Pinpoint the cell where the given text exists, returning its [X, Y] midpoint coordinate. 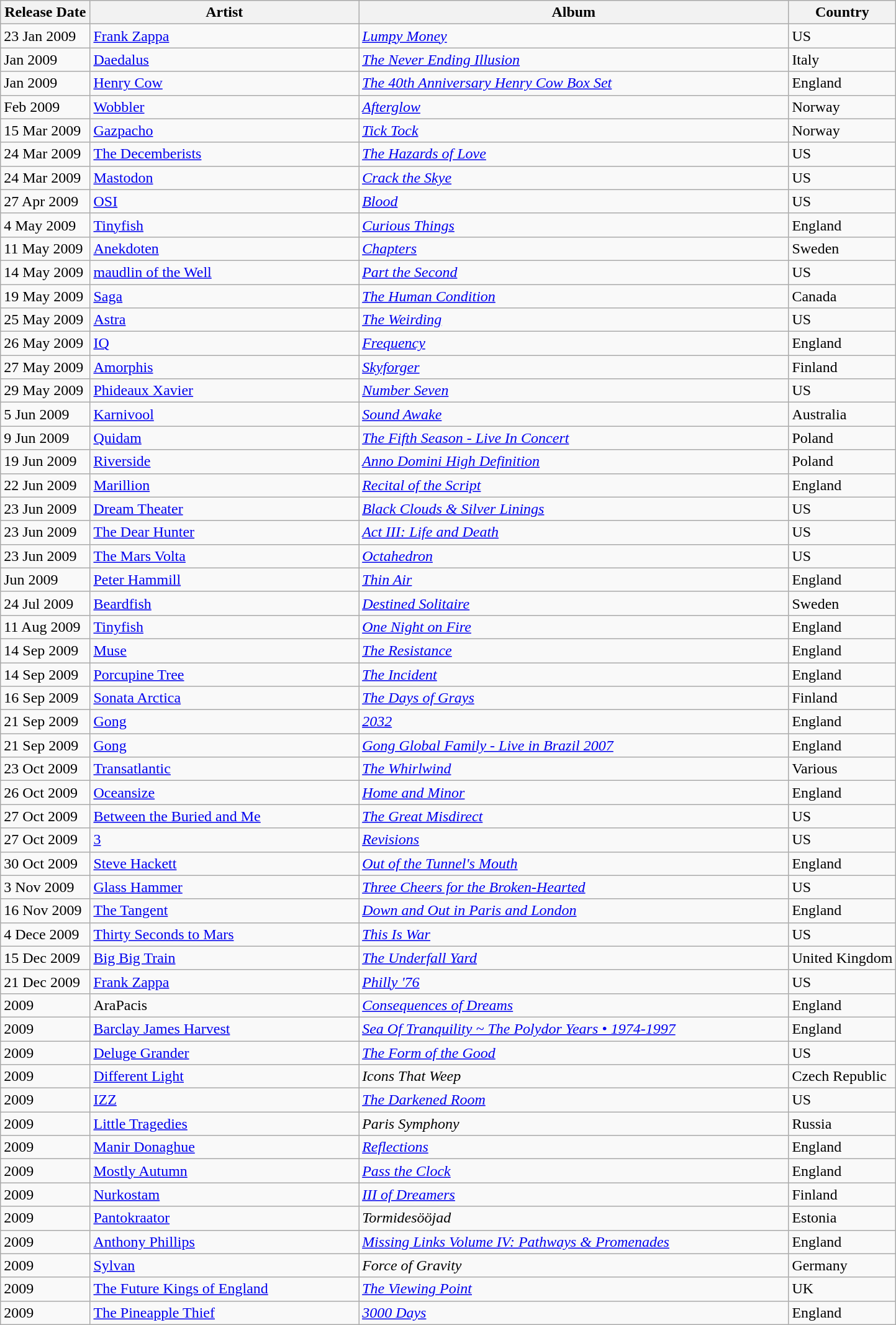
Sonata Arctica [225, 698]
Henry Cow [225, 83]
Czech Republic [842, 1077]
Peter Hammill [225, 580]
The Mars Volta [225, 556]
The Underfall Yard [574, 958]
Tick Tock [574, 130]
16 Nov 2009 [45, 911]
Different Light [225, 1077]
Estonia [842, 1218]
Russia [842, 1124]
Beardfish [225, 603]
Muse [225, 650]
30 Oct 2009 [45, 863]
Daedalus [225, 60]
Porcupine Tree [225, 674]
Sound Awake [574, 414]
The Darkened Room [574, 1100]
UK [842, 1289]
The Tangent [225, 911]
Chapters [574, 248]
Big Big Train [225, 958]
Amorphis [225, 367]
15 Mar 2009 [45, 130]
Italy [842, 60]
The Viewing Point [574, 1289]
Artist [225, 12]
Saga [225, 296]
Phideaux Xavier [225, 391]
Australia [842, 414]
Curious Things [574, 225]
27 Apr 2009 [45, 201]
Missing Links Volume IV: Pathways & Promenades [574, 1242]
Philly '76 [574, 981]
AraPacis [225, 1005]
Steve Hackett [225, 863]
Feb 2009 [45, 107]
Force of Gravity [574, 1265]
3 Nov 2009 [45, 887]
The Pineapple Thief [225, 1313]
Act III: Life and Death [574, 532]
23 Oct 2009 [45, 769]
Mostly Autumn [225, 1171]
IZZ [225, 1100]
Three Cheers for the Broken-Hearted [574, 887]
Deluge Grander [225, 1053]
Wobbler [225, 107]
3 [225, 840]
Barclay James Harvest [225, 1029]
15 Dec 2009 [45, 958]
maudlin of the Well [225, 272]
26 Oct 2009 [45, 793]
Home and Minor [574, 793]
16 Sep 2009 [45, 698]
The Days of Grays [574, 698]
22 Jun 2009 [45, 485]
Thirty Seconds to Mars [225, 934]
Frequency [574, 344]
The Resistance [574, 650]
11 Aug 2009 [45, 627]
The 40th Anniversary Henry Cow Box Set [574, 83]
Anno Domini High Definition [574, 462]
Dream Theater [225, 509]
25 May 2009 [45, 320]
Country [842, 12]
Octahedron [574, 556]
27 May 2009 [45, 367]
Revisions [574, 840]
Gong Global Family - Live in Brazil 2007 [574, 745]
21 Dec 2009 [45, 981]
11 May 2009 [45, 248]
IQ [225, 344]
The Weirding [574, 320]
The Dear Hunter [225, 532]
2032 [574, 722]
29 May 2009 [45, 391]
Release Date [45, 12]
Jun 2009 [45, 580]
24 Jul 2009 [45, 603]
3000 Days [574, 1313]
23 Jan 2009 [45, 36]
19 Jun 2009 [45, 462]
The Decemberists [225, 154]
26 May 2009 [45, 344]
The Great Misdirect [574, 816]
4 Dece 2009 [45, 934]
Sylvan [225, 1265]
9 Jun 2009 [45, 438]
Recital of the Script [574, 485]
Germany [842, 1265]
Paris Symphony [574, 1124]
The Fifth Season - Live In Concert [574, 438]
Destined Solitaire [574, 603]
Pantokraator [225, 1218]
Riverside [225, 462]
The Never Ending Illusion [574, 60]
Part the Second [574, 272]
Marillion [225, 485]
The Whirlwind [574, 769]
Tormidesööjad [574, 1218]
Afterglow [574, 107]
Little Tragedies [225, 1124]
Gazpacho [225, 130]
The Form of the Good [574, 1053]
One Night on Fire [574, 627]
14 May 2009 [45, 272]
The Future Kings of England [225, 1289]
The Human Condition [574, 296]
Pass the Clock [574, 1171]
Between the Buried and Me [225, 816]
Mastodon [225, 178]
Crack the Skye [574, 178]
Skyforger [574, 367]
Number Seven [574, 391]
Nurkostam [225, 1195]
The Incident [574, 674]
Down and Out in Paris and London [574, 911]
Anthony Phillips [225, 1242]
This Is War [574, 934]
Karnivool [225, 414]
Blood [574, 201]
Oceansize [225, 793]
Consequences of Dreams [574, 1005]
United Kingdom [842, 958]
5 Jun 2009 [45, 414]
III of Dreamers [574, 1195]
4 May 2009 [45, 225]
OSI [225, 201]
Icons That Weep [574, 1077]
Album [574, 12]
Transatlantic [225, 769]
Glass Hammer [225, 887]
Black Clouds & Silver Linings [574, 509]
Anekdoten [225, 248]
The Hazards of Love [574, 154]
Out of the Tunnel's Mouth [574, 863]
Various [842, 769]
19 May 2009 [45, 296]
Manir Donaghue [225, 1147]
Canada [842, 296]
Astra [225, 320]
Thin Air [574, 580]
Lumpy Money [574, 36]
Quidam [225, 438]
Sea Of Tranquility ~ The Polydor Years • 1974-1997 [574, 1029]
Reflections [574, 1147]
